Scan for the cell matching the given text and deliver its [X, Y] coordinate at center. 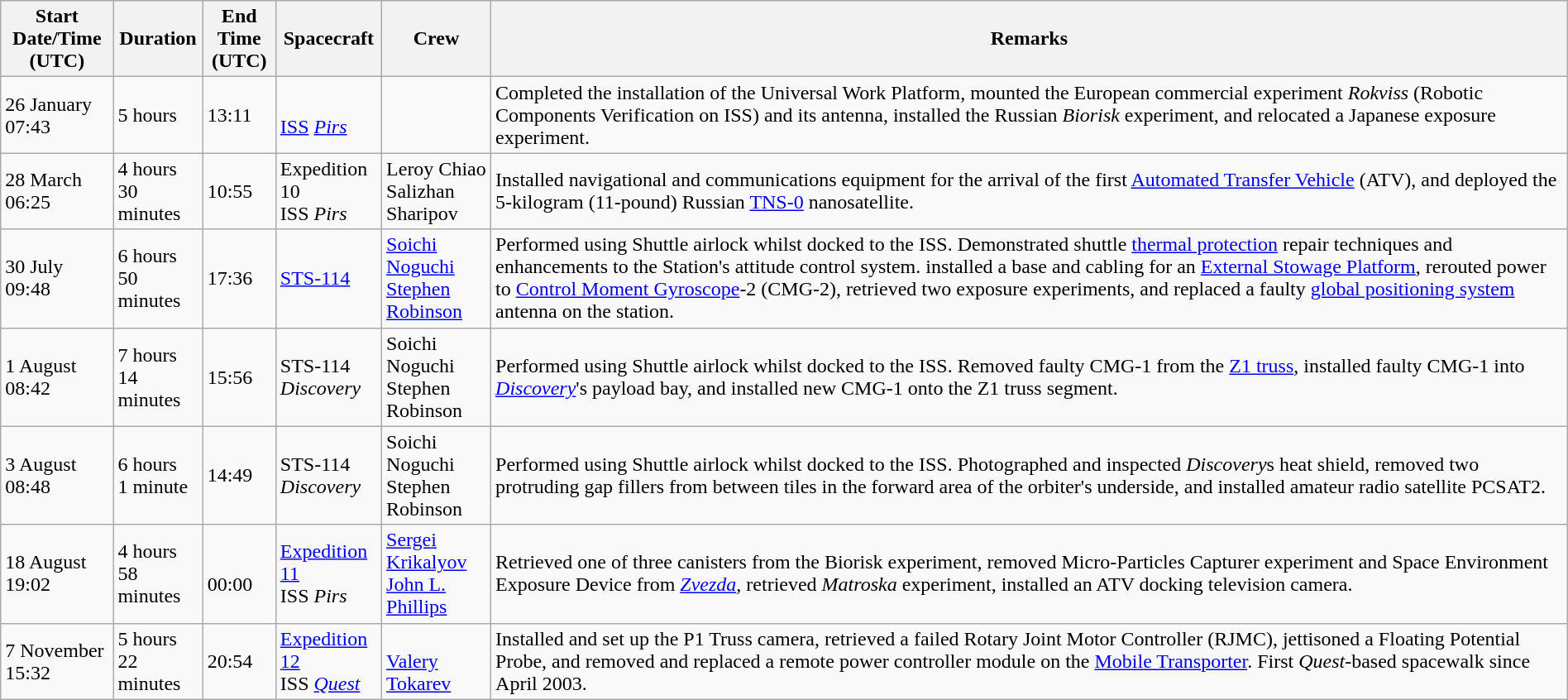
10:55 [239, 191]
5 hours [158, 115]
Start Date/Time(UTC) [57, 39]
18 August19:02 [57, 574]
End Time(UTC) [239, 39]
6 hours50 minutes [158, 278]
1 August08:42 [57, 377]
Sergei KrikalyovJohn L. Phillips [437, 574]
28 March06:25 [57, 191]
7 hours14 minutes [158, 377]
6 hours1 minute [158, 475]
Leroy ChiaoSalizhan Sharipov [437, 191]
4 hours58 minutes [158, 574]
7 November15:32 [57, 661]
26 January07:43 [57, 115]
5 hours22 minutes [158, 661]
STS-114 [328, 278]
00:00 [239, 574]
Expedition 10ISS Pirs [328, 191]
Expedition 11ISS Pirs [328, 574]
Valery Tokarev [437, 661]
Expedition 12ISS Quest [328, 661]
Remarks [1030, 39]
Spacecraft [328, 39]
Duration [158, 39]
14:49 [239, 475]
13:11 [239, 115]
30 July09:48 [57, 278]
Crew [437, 39]
4 hours30 minutes [158, 191]
ISS Pirs [328, 115]
3 August08:48 [57, 475]
15:56 [239, 377]
20:54 [239, 661]
17:36 [239, 278]
